From the cell containing the given text, extract its center point as [x, y] coordinate. 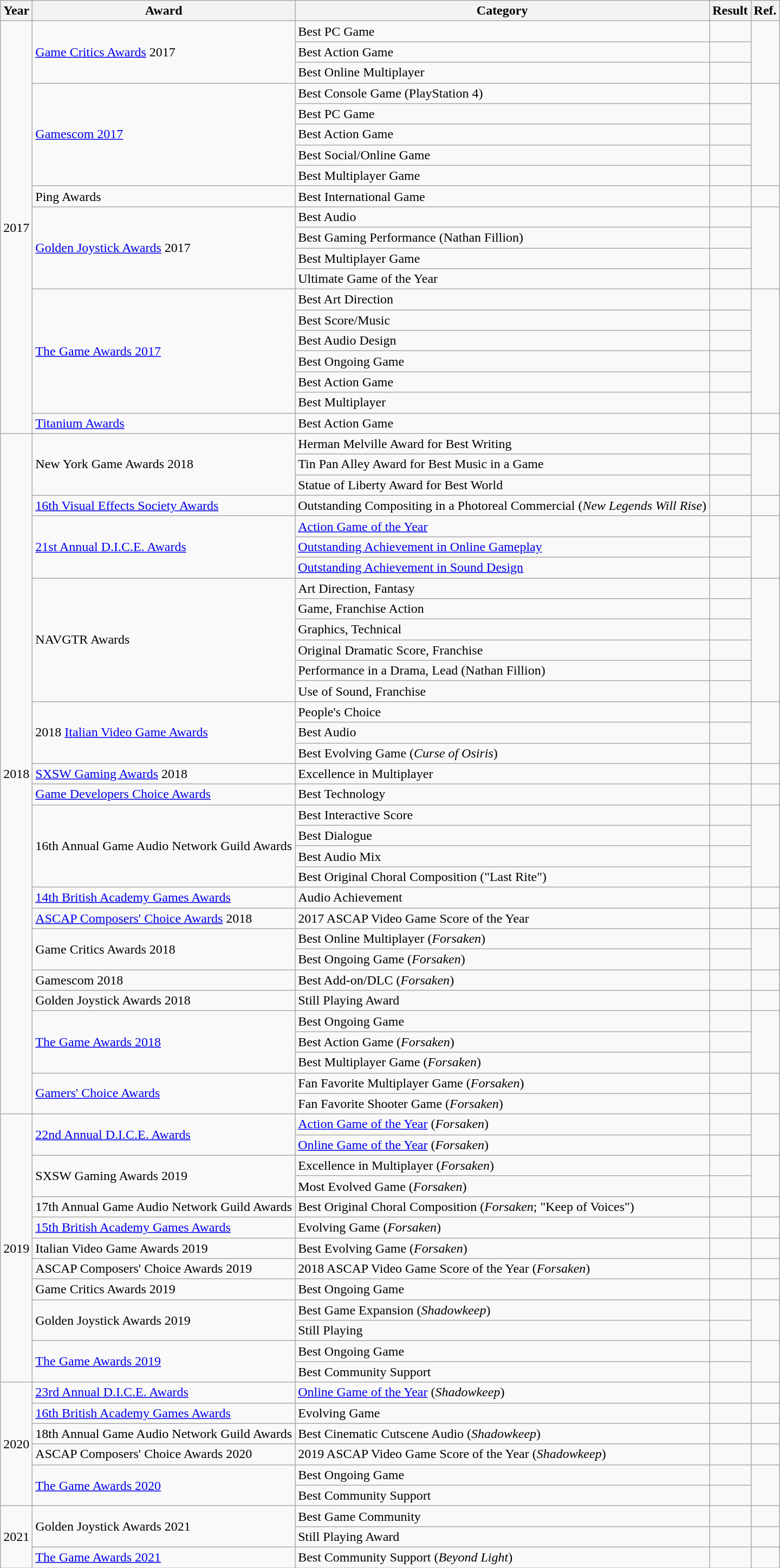
2017 [16, 228]
Outstanding Compositing in a Photoreal Commercial (New Legends Will Rise) [503, 506]
Evolving Game [503, 1413]
Best Console Game (PlayStation 4) [503, 93]
Best Online Multiplayer [503, 73]
ASCAP Composers' Choice Awards 2018 [164, 918]
Statue of Liberty Award for Best World [503, 485]
2020 [16, 1444]
16th Visual Effects Society Awards [164, 506]
2019 ASCAP Video Game Score of the Year (Shadowkeep) [503, 1454]
Best Cinematic Cutscene Audio (Shadowkeep) [503, 1434]
Fan Favorite Shooter Game (Forsaken) [503, 1104]
Most Evolved Game (Forsaken) [503, 1186]
2019 [16, 1248]
Best International Game [503, 196]
2018 [16, 774]
New York Game Awards 2018 [164, 464]
Art Direction, Fantasy [503, 588]
Italian Video Game Awards 2019 [164, 1248]
Best Ongoing Game (Forsaken) [503, 960]
NAVGTR Awards [164, 639]
2018 ASCAP Video Game Score of the Year (Forsaken) [503, 1269]
The Game Awards 2019 [164, 1362]
Best Original Choral Composition (Forsaken; "Keep of Voices") [503, 1207]
Golden Joystick Awards 2019 [164, 1320]
Ultimate Game of the Year [503, 279]
Best Online Multiplayer (Forsaken) [503, 939]
Ref. [765, 11]
Audio Achievement [503, 897]
23rd Annual D.I.C.E. Awards [164, 1392]
Best Social/Online Game [503, 155]
22nd Annual D.I.C.E. Awards [164, 1135]
Best Interactive Score [503, 815]
Best Multiplayer Game (Forsaken) [503, 1062]
Excellence in Multiplayer (Forsaken) [503, 1165]
Titanium Awards [164, 423]
Best Audio Mix [503, 856]
Category [503, 11]
Best Technology [503, 794]
Performance in a Drama, Lead (Nathan Fillion) [503, 671]
Best Evolving Game (Curse of Osiris) [503, 753]
Action Game of the Year (Forsaken) [503, 1124]
Use of Sound, Franchise [503, 691]
Evolving Game (Forsaken) [503, 1227]
17th Annual Game Audio Network Guild Awards [164, 1207]
Outstanding Achievement in Online Gameplay [503, 547]
Online Game of the Year (Shadowkeep) [503, 1392]
Graphics, Technical [503, 630]
Best Evolving Game (Forsaken) [503, 1248]
Still Playing [503, 1331]
Best Dialogue [503, 835]
Game Critics Awards 2017 [164, 52]
Best Add-on/DLC (Forsaken) [503, 980]
2017 ASCAP Video Game Score of the Year [503, 918]
Ping Awards [164, 196]
The Game Awards 2018 [164, 1042]
21st Annual D.I.C.E. Awards [164, 547]
Best Audio Design [503, 341]
Year [16, 11]
Game Developers Choice Awards [164, 794]
Game Critics Awards 2019 [164, 1290]
Best Game Expansion (Shadowkeep) [503, 1310]
Excellence in Multiplayer [503, 774]
Best Multiplayer [503, 403]
The Game Awards 2017 [164, 351]
Original Dramatic Score, Franchise [503, 650]
People's Choice [503, 712]
2021 [16, 1537]
Herman Melville Award for Best Writing [503, 444]
ASCAP Composers' Choice Awards 2020 [164, 1454]
Action Game of the Year [503, 526]
Gamers' Choice Awards [164, 1093]
Golden Joystick Awards 2018 [164, 1001]
Game, Franchise Action [503, 609]
Gamescom 2017 [164, 134]
Best Original Choral Composition ("Last Rite") [503, 877]
Tin Pan Alley Award for Best Music in a Game [503, 464]
2018 Italian Video Game Awards [164, 733]
Golden Joystick Awards 2017 [164, 248]
SXSW Gaming Awards 2018 [164, 774]
Golden Joystick Awards 2021 [164, 1526]
Best Art Direction [503, 300]
ASCAP Composers' Choice Awards 2019 [164, 1269]
Fan Favorite Multiplayer Game (Forsaken) [503, 1083]
Best Score/Music [503, 320]
16th Annual Game Audio Network Guild Awards [164, 846]
Award [164, 11]
Best Action Game (Forsaken) [503, 1042]
16th British Academy Games Awards [164, 1413]
Game Critics Awards 2018 [164, 949]
15th British Academy Games Awards [164, 1227]
The Game Awards 2020 [164, 1485]
Outstanding Achievement in Sound Design [503, 567]
SXSW Gaming Awards 2019 [164, 1176]
18th Annual Game Audio Network Guild Awards [164, 1434]
The Game Awards 2021 [164, 1557]
Online Game of the Year (Forsaken) [503, 1145]
Result [730, 11]
Best Community Support (Beyond Light) [503, 1557]
14th British Academy Games Awards [164, 897]
Gamescom 2018 [164, 980]
Best Game Community [503, 1516]
Best Gaming Performance (Nathan Fillion) [503, 237]
